Extract the [X, Y] coordinate from the center of the cell holding the provided text.  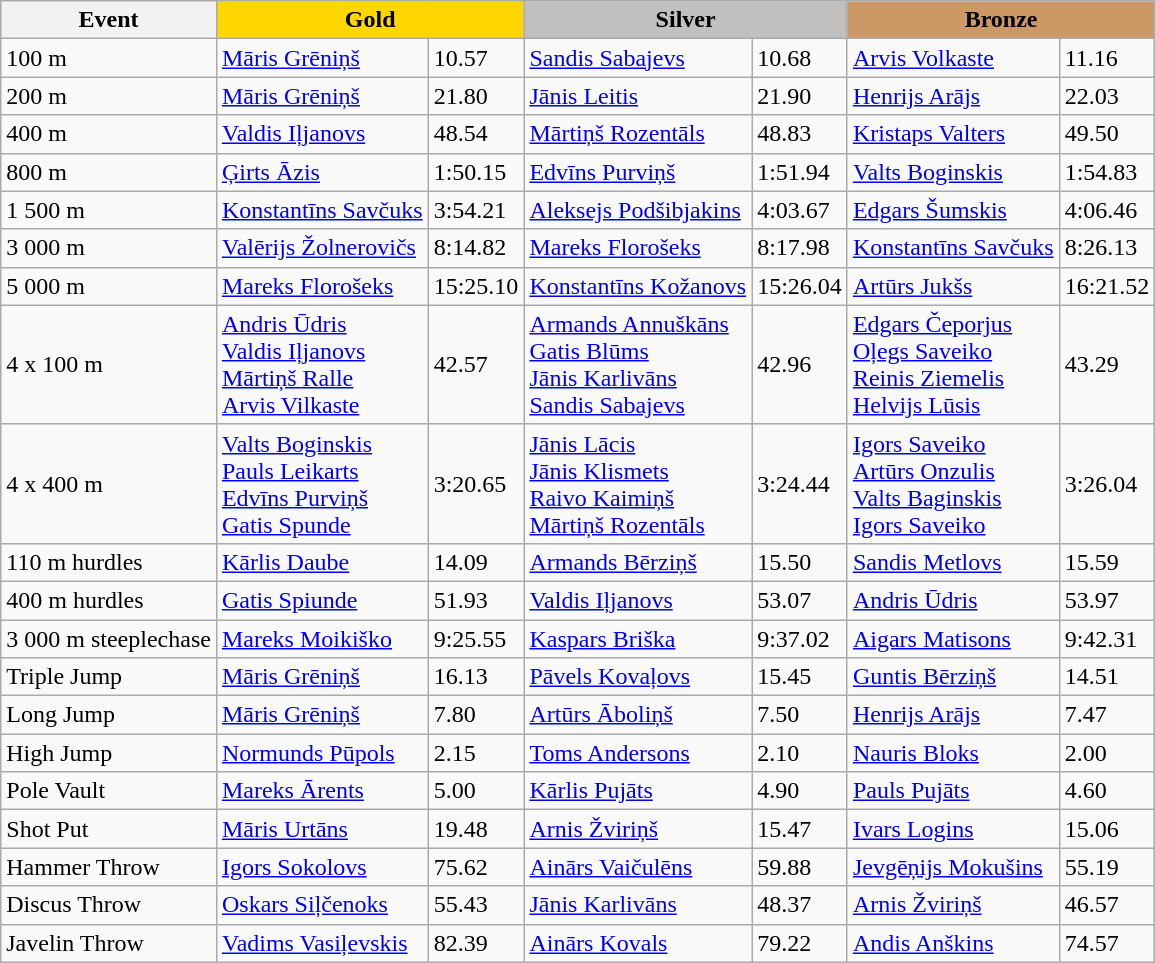
High Jump [109, 753]
Mareks Ārents [322, 791]
Pāvels Kovaļovs [638, 677]
15.45 [800, 677]
3:54.21 [476, 210]
Edgars Šumskis [953, 210]
3 000 m steeplechase [109, 639]
Normunds Pūpols [322, 753]
16:21.52 [1107, 286]
Jānis LācisJānis KlismetsRaivo KaimiņšMārtiņš Rozentāls [638, 484]
Aleksejs Podšibjakins [638, 210]
400 m [109, 134]
59.88 [800, 867]
200 m [109, 96]
4 x 100 m [109, 364]
Māris Urtāns [322, 829]
15.47 [800, 829]
Bronze [1000, 20]
Aigars Matisons [953, 639]
Toms Andersons [638, 753]
51.93 [476, 600]
1:50.15 [476, 172]
Andris Ūdris [953, 600]
3:24.44 [800, 484]
Sandis Metlovs [953, 562]
800 m [109, 172]
21.80 [476, 96]
53.97 [1107, 600]
Kārlis Pujāts [638, 791]
16.13 [476, 677]
48.54 [476, 134]
55.43 [476, 905]
110 m hurdles [109, 562]
Jānis Karlivāns [638, 905]
7.50 [800, 715]
Kārlis Daube [322, 562]
48.37 [800, 905]
Vadims Vasiļevskis [322, 943]
10.68 [800, 58]
Event [109, 20]
79.22 [800, 943]
8:26.13 [1107, 248]
4 x 400 m [109, 484]
22.03 [1107, 96]
Sandis Sabajevs [638, 58]
Igors Sokolovs [322, 867]
4:03.67 [800, 210]
48.83 [800, 134]
53.07 [800, 600]
8:14.82 [476, 248]
Andris ŪdrisValdis IļjanovsMārtiņš RalleArvis Vilkaste [322, 364]
Ģirts Āzis [322, 172]
4.60 [1107, 791]
5 000 m [109, 286]
Artūrs Jukšs [953, 286]
55.19 [1107, 867]
3:20.65 [476, 484]
Valts Boginskis [953, 172]
15:26.04 [800, 286]
Oskars Siļčenoks [322, 905]
14.51 [1107, 677]
9:25.55 [476, 639]
Guntis Bērziņš [953, 677]
Pole Vault [109, 791]
Jevgēņijs Mokušins [953, 867]
46.57 [1107, 905]
15:25.10 [476, 286]
Jānis Leitis [638, 96]
Pauls Pujāts [953, 791]
42.96 [800, 364]
8:17.98 [800, 248]
21.90 [800, 96]
42.57 [476, 364]
Kristaps Valters [953, 134]
Silver [686, 20]
4.90 [800, 791]
Discus Throw [109, 905]
100 m [109, 58]
Edvīns Purviņš [638, 172]
Ainārs Vaičulēns [638, 867]
Long Jump [109, 715]
3 000 m [109, 248]
82.39 [476, 943]
5.00 [476, 791]
2.00 [1107, 753]
7.47 [1107, 715]
Gatis Spiunde [322, 600]
15.59 [1107, 562]
7.80 [476, 715]
43.29 [1107, 364]
Ivars Logins [953, 829]
14.09 [476, 562]
Edgars ČeporjusOļegs SaveikoReinis ZiemelisHelvijs Lūsis [953, 364]
9:42.31 [1107, 639]
1 500 m [109, 210]
9:37.02 [800, 639]
15.50 [800, 562]
1:54.83 [1107, 172]
Hammer Throw [109, 867]
Javelin Throw [109, 943]
10.57 [476, 58]
Armands AnnuškānsGatis BlūmsJānis KarlivānsSandis Sabajevs [638, 364]
1:51.94 [800, 172]
Nauris Bloks [953, 753]
Konstantīns Kožanovs [638, 286]
Gold [370, 20]
4:06.46 [1107, 210]
49.50 [1107, 134]
Valērijs Žolnerovičs [322, 248]
75.62 [476, 867]
Kaspars Briška [638, 639]
Ainārs Kovals [638, 943]
3:26.04 [1107, 484]
Armands Bērziņš [638, 562]
Andis Anškins [953, 943]
2.10 [800, 753]
Triple Jump [109, 677]
Mareks Moikiško [322, 639]
2.15 [476, 753]
Shot Put [109, 829]
Artūrs Āboliņš [638, 715]
Mārtiņš Rozentāls [638, 134]
19.48 [476, 829]
Arvis Volkaste [953, 58]
15.06 [1107, 829]
400 m hurdles [109, 600]
11.16 [1107, 58]
Igors SaveikoArtūrs OnzulisValts BaginskisIgors Saveiko [953, 484]
74.57 [1107, 943]
Valts BoginskisPauls LeikartsEdvīns PurviņšGatis Spunde [322, 484]
